Determine the (X, Y) coordinate at the center of the cell enclosing the given text.  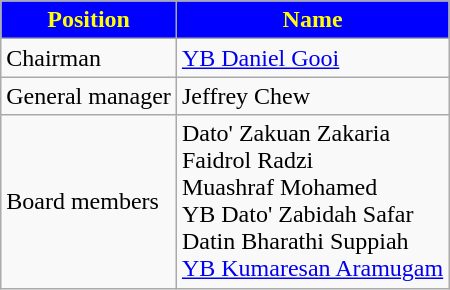
YB Daniel Gooi (312, 58)
Jeffrey Chew (312, 96)
Position (89, 20)
Board members (89, 202)
General manager (89, 96)
Name (312, 20)
Dato' Zakuan Zakaria Faidrol Radzi Muashraf Mohamed YB Dato' Zabidah Safar Datin Bharathi Suppiah YB Kumaresan Aramugam (312, 202)
Chairman (89, 58)
